Determine the (x, y) coordinate at the center of the cell enclosing the given text.  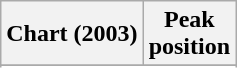
Chart (2003) (72, 34)
Peakposition (189, 34)
